Pinpoint the cell where the given text exists, returning its [X, Y] midpoint coordinate. 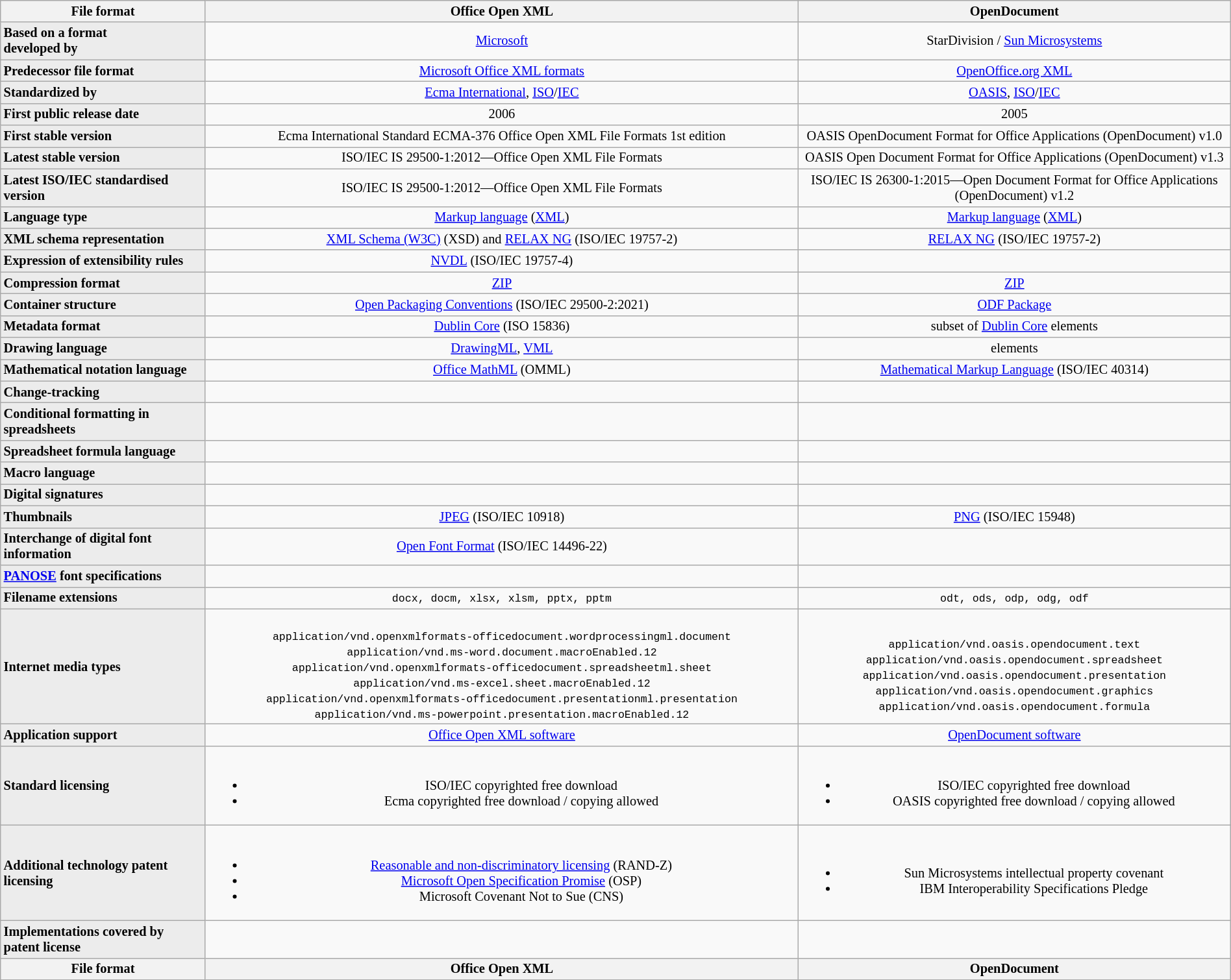
Open Font Format (ISO/IEC 14496-22) [501, 546]
ODF Package [1014, 304]
Microsoft Office XML formats [501, 71]
Additional technology patent licensing [103, 873]
XML Schema (W3C) (XSD) and RELAX NG (ISO/IEC 19757-2) [501, 239]
Office Open XML software [501, 735]
Mathematical notation language [103, 370]
ISO/IEC copyrighted free downloadOASIS copyrighted free download / copying allowed [1014, 785]
Filename extensions [103, 598]
Drawing language [103, 349]
Digital signatures [103, 495]
Ecma International Standard ECMA-376 Office Open XML File Formats 1st edition [501, 136]
Interchange of digital font information [103, 546]
OASIS OpenDocument Format for Office Applications (OpenDocument) v1.0 [1014, 136]
PANOSE font specifications [103, 576]
Office MathML (OMML) [501, 370]
Implementations covered by patent license [103, 939]
Dublin Core (ISO 15836) [501, 326]
Change-tracking [103, 392]
Expression of extensibility rules [103, 261]
docx, docm, xlsx, xlsm, pptx, pptm [501, 598]
Based on a formatdeveloped by [103, 41]
ISO/IEC copyrighted free downloadEcma copyrighted free download / copying allowed [501, 785]
Internet media types [103, 667]
Microsoft [501, 41]
NVDL (ISO/IEC 19757-4) [501, 261]
Mathematical Markup Language (ISO/IEC 40314) [1014, 370]
StarDivision / Sun Microsystems [1014, 41]
Latest ISO/IEC standardised version [103, 188]
Macro language [103, 473]
RELAX NG (ISO/IEC 19757-2) [1014, 239]
ISO/IEC IS 26300-1:2015—Open Document Format for Office Applications (OpenDocument) v1.2 [1014, 188]
Conditional formatting in spreadsheets [103, 421]
Ecma International, ISO/IEC [501, 92]
2006 [501, 114]
Thumbnails [103, 517]
Latest stable version [103, 158]
DrawingML, VML [501, 349]
2005 [1014, 114]
Reasonable and non-discriminatory licensing (RAND-Z)Microsoft Open Specification Promise (OSP)Microsoft Covenant Not to Sue (CNS) [501, 873]
First stable version [103, 136]
Predecessor file format [103, 71]
Language type [103, 217]
First public release date [103, 114]
OpenDocument software [1014, 735]
Compression format [103, 283]
OASIS, ISO/IEC [1014, 92]
XML schema representation [103, 239]
JPEG (ISO/IEC 10918) [501, 517]
Open Packaging Conventions (ISO/IEC 29500-2:2021) [501, 304]
Application support [103, 735]
Spreadsheet formula language [103, 451]
PNG (ISO/IEC 15948) [1014, 517]
elements [1014, 349]
Metadata format [103, 326]
subset of Dublin Core elements [1014, 326]
Sun Microsystems intellectual property covenantIBM Interoperability Specifications Pledge [1014, 873]
odt, ods, odp, odg, odf [1014, 598]
OpenOffice.org XML [1014, 71]
Container structure [103, 304]
Standardized by [103, 92]
OASIS Open Document Format for Office Applications (OpenDocument) v1.3 [1014, 158]
Standard licensing [103, 785]
